Output the [x, y] coordinate of the center of the cell containing the given text.  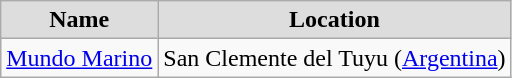
Mundo Marino [80, 58]
Location [334, 20]
Name [80, 20]
San Clemente del Tuyu (Argentina) [334, 58]
